Locate the cell with the specified text and output its (X, Y) center coordinate. 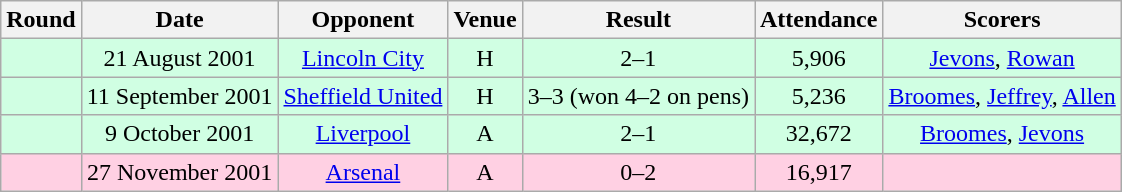
Scorers (1002, 20)
0–2 (638, 172)
5,906 (818, 58)
Jevons, Rowan (1002, 58)
Sheffield United (363, 96)
Opponent (363, 20)
Arsenal (363, 172)
Broomes, Jevons (1002, 134)
Venue (485, 20)
Round (41, 20)
Liverpool (363, 134)
16,917 (818, 172)
21 August 2001 (180, 58)
Result (638, 20)
Lincoln City (363, 58)
9 October 2001 (180, 134)
11 September 2001 (180, 96)
5,236 (818, 96)
27 November 2001 (180, 172)
Date (180, 20)
Broomes, Jeffrey, Allen (1002, 96)
Attendance (818, 20)
3–3 (won 4–2 on pens) (638, 96)
32,672 (818, 134)
